Find where the given text appears and provide that cell's center as (X, Y) coordinate. 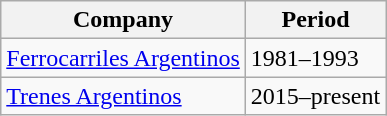
Ferrocarriles Argentinos (124, 58)
1981–1993 (315, 58)
2015–present (315, 96)
Period (315, 20)
Company (124, 20)
Trenes Argentinos (124, 96)
